Determine the (x, y) coordinate at the center of the cell enclosing the given text.  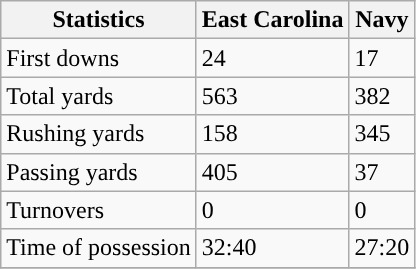
First downs (99, 58)
158 (272, 134)
Navy (382, 20)
24 (272, 58)
Passing yards (99, 172)
Time of possession (99, 248)
563 (272, 96)
Turnovers (99, 210)
Total yards (99, 96)
382 (382, 96)
Rushing yards (99, 134)
345 (382, 134)
Statistics (99, 20)
17 (382, 58)
32:40 (272, 248)
27:20 (382, 248)
405 (272, 172)
East Carolina (272, 20)
37 (382, 172)
